Capture the cell that displays the provided text and extract its [x, y] central coordinate. 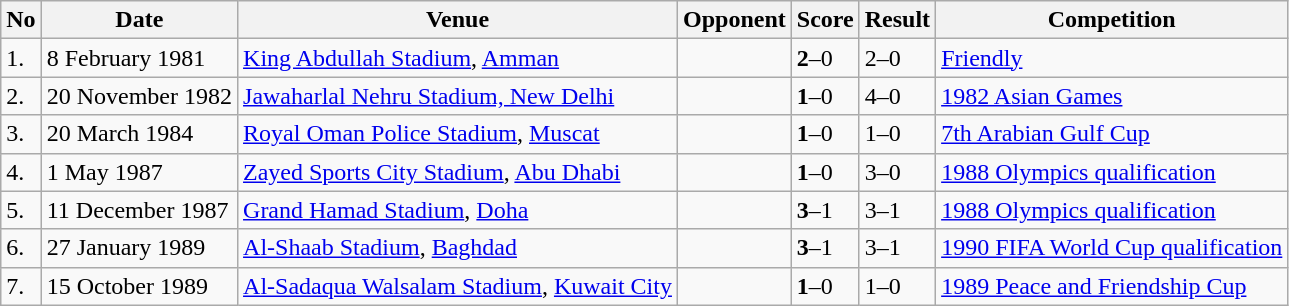
5. [21, 210]
Date [139, 20]
Competition [1112, 20]
3. [21, 134]
1 May 1987 [139, 172]
No [21, 20]
Grand Hamad Stadium, Doha [458, 210]
1989 Peace and Friendship Cup [1112, 286]
4. [21, 172]
Al-Shaab Stadium, Baghdad [458, 248]
27 January 1989 [139, 248]
15 October 1989 [139, 286]
20 November 1982 [139, 96]
1990 FIFA World Cup qualification [1112, 248]
6. [21, 248]
4–0 [897, 96]
Al-Sadaqua Walsalam Stadium, Kuwait City [458, 286]
Friendly [1112, 58]
1982 Asian Games [1112, 96]
20 March 1984 [139, 134]
1. [21, 58]
Result [897, 20]
Zayed Sports City Stadium, Abu Dhabi [458, 172]
3–0 [897, 172]
Score [825, 20]
Royal Oman Police Stadium, Muscat [458, 134]
King Abdullah Stadium, Amman [458, 58]
11 December 1987 [139, 210]
Jawaharlal Nehru Stadium, New Delhi [458, 96]
Venue [458, 20]
7th Arabian Gulf Cup [1112, 134]
7. [21, 286]
8 February 1981 [139, 58]
2. [21, 96]
Opponent [734, 20]
